Return [X, Y] of the center of cell containing provided text 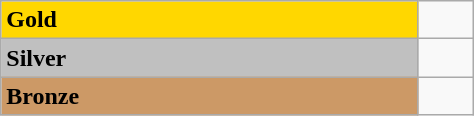
Silver [210, 58]
Gold [210, 20]
Bronze [210, 96]
